Return the (x, y) coordinate for the center point of the cell that contains the specified text.  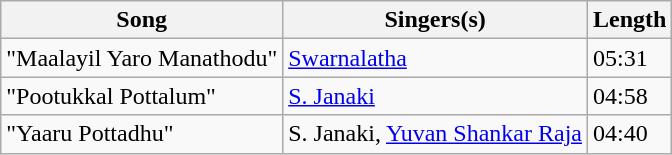
"Maalayil Yaro Manathodu" (142, 58)
S. Janaki (436, 96)
Song (142, 20)
Length (630, 20)
04:58 (630, 96)
S. Janaki, Yuvan Shankar Raja (436, 134)
04:40 (630, 134)
"Pootukkal Pottalum" (142, 96)
Swarnalatha (436, 58)
Singers(s) (436, 20)
"Yaaru Pottadhu" (142, 134)
05:31 (630, 58)
